Extract the [x, y] coordinate from the center of the cell holding the provided text.  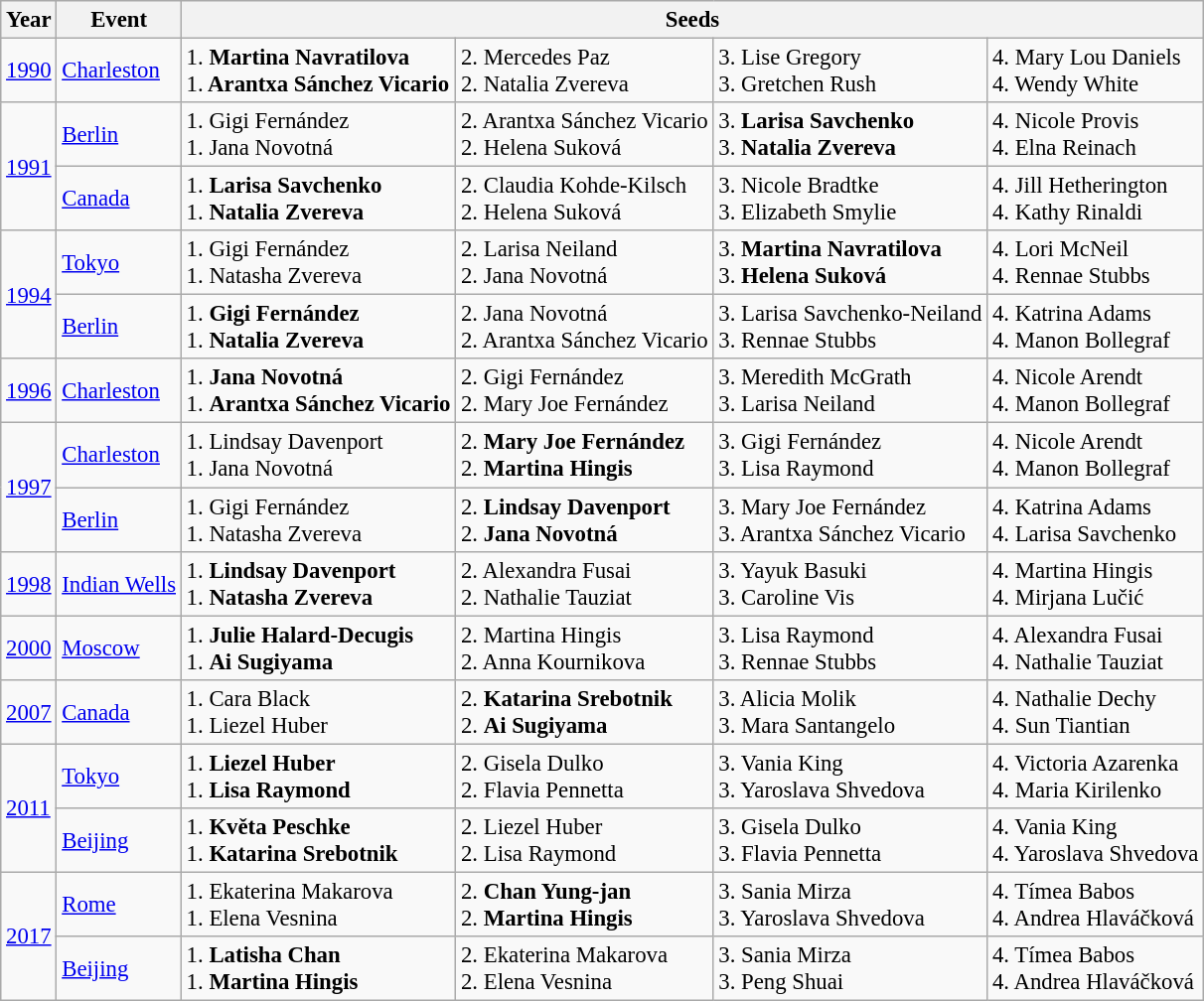
4. Lori McNeil4. Rennae Stubbs [1096, 262]
1. Květa Peschke1. Katarina Srebotnik [318, 840]
3. Sania Mirza3. Peng Shuai [850, 969]
3. Lise Gregory3. Gretchen Rush [850, 71]
2. Lindsay Davenport2. Jana Novotná [584, 520]
1. Jana Novotná1. Arantxa Sánchez Vicario [318, 391]
1. Larisa Savchenko1. Natalia Zvereva [318, 199]
3. Larisa Savchenko-Neiland3. Rennae Stubbs [850, 328]
4. Martina Hingis4. Mirjana Lučić [1096, 584]
2. Alexandra Fusai2. Nathalie Tauziat [584, 584]
Year [29, 20]
1. Cara Black1. Liezel Huber [318, 711]
1. Ekaterina Makarova1. Elena Vesnina [318, 904]
1. Gigi Fernández1. Natalia Zvereva [318, 328]
1. Latisha Chan1. Martina Hingis [318, 969]
2. Larisa Neiland2. Jana Novotná [584, 262]
1. Liezel Huber1. Lisa Raymond [318, 777]
2. Ekaterina Makarova2. Elena Vesnina [584, 969]
Event [119, 20]
1. Julie Halard-Decugis1. Ai Sugiyama [318, 647]
4. Victoria Azarenka4. Maria Kirilenko [1096, 777]
Indian Wells [119, 584]
2. Mary Joe Fernández2. Martina Hingis [584, 455]
2. Katarina Srebotnik2. Ai Sugiyama [584, 711]
4. Mary Lou Daniels4. Wendy White [1096, 71]
3. Lisa Raymond3. Rennae Stubbs [850, 647]
2. Mercedes Paz2. Natalia Zvereva [584, 71]
2. Jana Novotná2. Arantxa Sánchez Vicario [584, 328]
2. Arantxa Sánchez Vicario2. Helena Suková [584, 135]
3. Vania King3. Yaroslava Shvedova [850, 777]
4. Alexandra Fusai4. Nathalie Tauziat [1096, 647]
1990 [29, 71]
Rome [119, 904]
1. Martina Navratilova1. Arantxa Sánchez Vicario [318, 71]
2. Martina Hingis2. Anna Kournikova [584, 647]
1. Gigi Fernández1. Jana Novotná [318, 135]
3. Gisela Dulko3. Flavia Pennetta [850, 840]
4. Vania King4. Yaroslava Shvedova [1096, 840]
3. Mary Joe Fernández3. Arantxa Sánchez Vicario [850, 520]
4. Nicole Provis4. Elna Reinach [1096, 135]
2. Claudia Kohde-Kilsch2. Helena Suková [584, 199]
4. Katrina Adams4. Manon Bollegraf [1096, 328]
3. Alicia Molik3. Mara Santangelo [850, 711]
2. Liezel Huber2. Lisa Raymond [584, 840]
2011 [29, 808]
3. Nicole Bradtke3. Elizabeth Smylie [850, 199]
2. Gisela Dulko2. Flavia Pennetta [584, 777]
3. Larisa Savchenko3. Natalia Zvereva [850, 135]
2017 [29, 935]
2000 [29, 647]
Moscow [119, 647]
4. Katrina Adams4. Larisa Savchenko [1096, 520]
3. Meredith McGrath3. Larisa Neiland [850, 391]
3. Sania Mirza3. Yaroslava Shvedova [850, 904]
3. Yayuk Basuki3. Caroline Vis [850, 584]
2. Gigi Fernández2. Mary Joe Fernández [584, 391]
1998 [29, 584]
3. Gigi Fernández3. Lisa Raymond [850, 455]
Seeds [691, 20]
1994 [29, 294]
1996 [29, 391]
4. Jill Hetherington4. Kathy Rinaldi [1096, 199]
1997 [29, 487]
2007 [29, 711]
4. Nathalie Dechy4. Sun Tiantian [1096, 711]
1. Lindsay Davenport1. Natasha Zvereva [318, 584]
1. Lindsay Davenport1. Jana Novotná [318, 455]
1991 [29, 167]
2. Chan Yung-jan2. Martina Hingis [584, 904]
3. Martina Navratilova3. Helena Suková [850, 262]
